Find where the given text appears and provide that cell's center as (X, Y) coordinate. 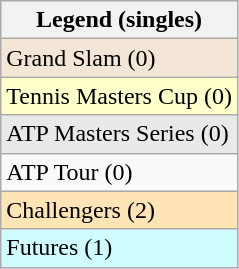
ATP Masters Series (0) (120, 134)
Challengers (2) (120, 210)
Grand Slam (0) (120, 58)
Tennis Masters Cup (0) (120, 96)
Legend (singles) (120, 20)
Futures (1) (120, 248)
ATP Tour (0) (120, 172)
